Locate the cell with the specified text and output its [X, Y] center coordinate. 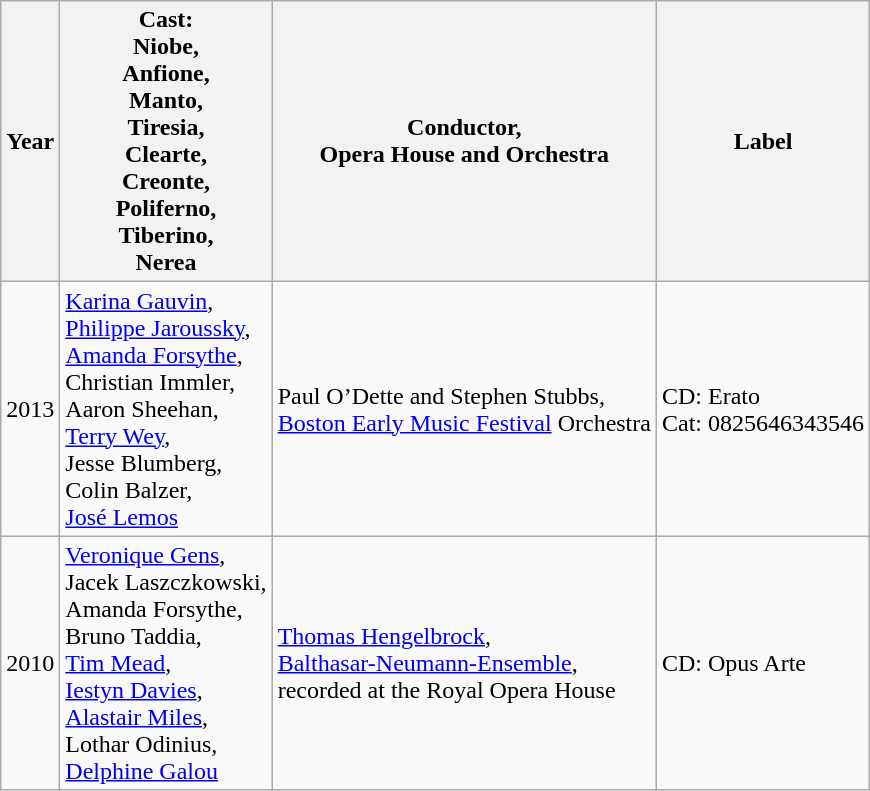
Paul O’Dette and Stephen Stubbs,Boston Early Music Festival Orchestra [464, 409]
2010 [30, 663]
Karina Gauvin,Philippe Jaroussky,Amanda Forsythe,Christian Immler,Aaron Sheehan,Terry Wey,Jesse Blumberg,Colin Balzer,José Lemos [166, 409]
Cast:Niobe,Anfione,Manto,Tiresia,Clearte,Creonte,Poliferno,Tiberino,Nerea [166, 142]
Thomas Hengelbrock,Balthasar-Neumann-Ensemble,recorded at the Royal Opera House [464, 663]
2013 [30, 409]
CD: Opus Arte [762, 663]
Label [762, 142]
CD: EratoCat: 0825646343546 [762, 409]
Conductor,Opera House and Orchestra [464, 142]
Year [30, 142]
Veronique Gens,Jacek Laszczkowski,Amanda Forsythe,Bruno Taddia,Tim Mead,Iestyn Davies,Alastair Miles,Lothar Odinius,Delphine Galou [166, 663]
